Scan for the cell matching the given text and deliver its (x, y) coordinate at center. 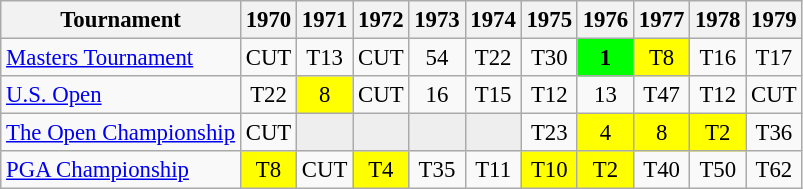
T50 (718, 170)
T4 (381, 170)
T40 (661, 170)
1978 (718, 20)
PGA Championship (121, 170)
T35 (437, 170)
1972 (381, 20)
T47 (661, 95)
4 (605, 133)
U.S. Open (121, 95)
16 (437, 95)
T17 (774, 58)
T30 (549, 58)
The Open Championship (121, 133)
T36 (774, 133)
1975 (549, 20)
T16 (718, 58)
T62 (774, 170)
1970 (268, 20)
1977 (661, 20)
1 (605, 58)
54 (437, 58)
Masters Tournament (121, 58)
1979 (774, 20)
Tournament (121, 20)
1971 (325, 20)
1976 (605, 20)
T23 (549, 133)
13 (605, 95)
T13 (325, 58)
1974 (493, 20)
T11 (493, 170)
T10 (549, 170)
1973 (437, 20)
T15 (493, 95)
